Find where the given text appears and provide that cell's center as [X, Y] coordinate. 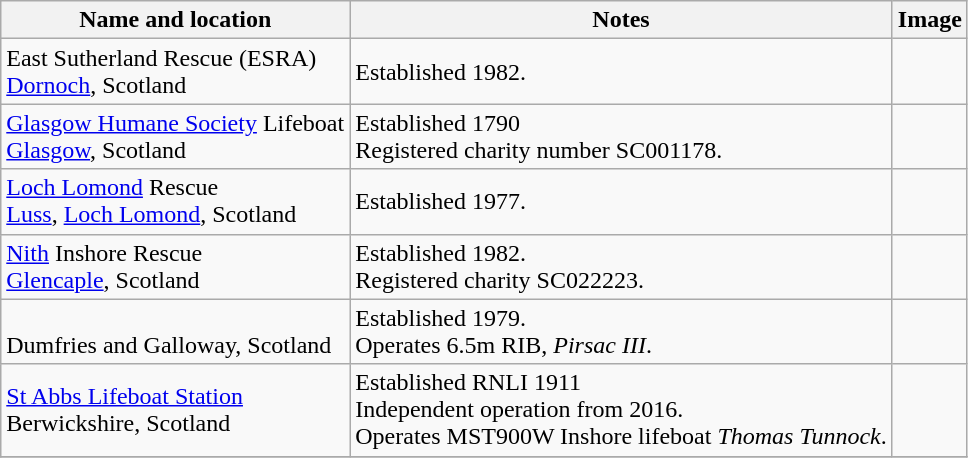
Loch Lomond RescueLuss, Loch Lomond, Scotland [176, 202]
Image [930, 20]
Established 1982. [622, 72]
Established 1977. [622, 202]
Notes [622, 20]
Established 1979.Operates 6.5m RIB, Pirsac III. [622, 332]
Glasgow Humane Society LifeboatGlasgow, Scotland [176, 136]
Established 1790Registered charity number SC001178. [622, 136]
East Sutherland Rescue (ESRA)Dornoch, Scotland [176, 72]
Established RNLI 1911Independent operation from 2016.Operates MST900W Inshore lifeboat Thomas Tunnock. [622, 410]
Established 1982.Registered charity SC022223. [622, 266]
Dumfries and Galloway, Scotland [176, 332]
Name and location [176, 20]
Nith Inshore RescueGlencaple, Scotland [176, 266]
St Abbs Lifeboat StationBerwickshire, Scotland [176, 410]
